Locate the cell with the specified text and output its (X, Y) center coordinate. 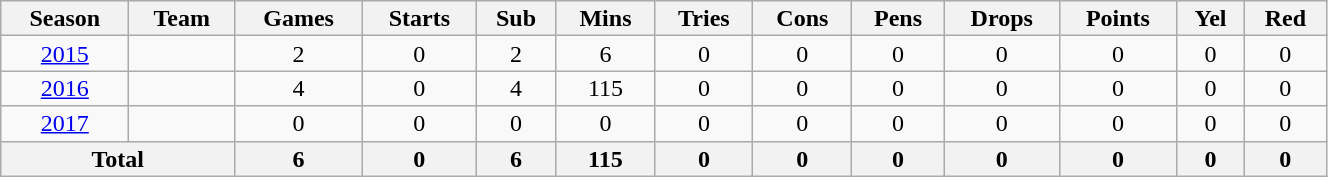
Mins (606, 18)
Total (118, 158)
Tries (704, 18)
2016 (65, 88)
Red (1285, 18)
Games (299, 18)
Season (65, 18)
Pens (898, 18)
Drops (1002, 18)
2015 (65, 54)
Sub (516, 18)
Yel (1210, 18)
Starts (420, 18)
2017 (65, 124)
Team (182, 18)
Points (1118, 18)
Cons (802, 18)
